Determine the (x, y) coordinate at the center of the cell enclosing the given text.  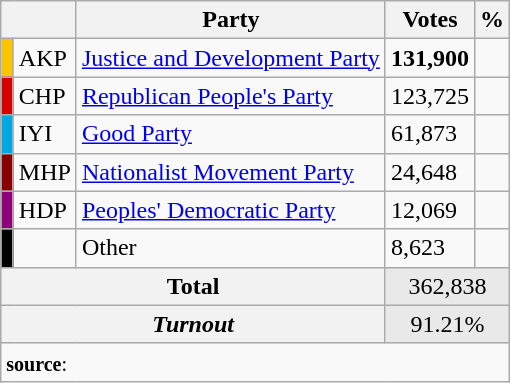
Republican People's Party (230, 96)
Turnout (194, 324)
123,725 (430, 96)
Party (230, 20)
source: (256, 362)
24,648 (430, 172)
Good Party (230, 134)
HDP (44, 210)
% (492, 20)
12,069 (430, 210)
Total (194, 286)
IYI (44, 134)
8,623 (430, 248)
MHP (44, 172)
AKP (44, 58)
Nationalist Movement Party (230, 172)
Justice and Development Party (230, 58)
Peoples' Democratic Party (230, 210)
Other (230, 248)
131,900 (430, 58)
91.21% (447, 324)
362,838 (447, 286)
CHP (44, 96)
61,873 (430, 134)
Votes (430, 20)
